From the cell containing the given text, extract its center point as [x, y] coordinate. 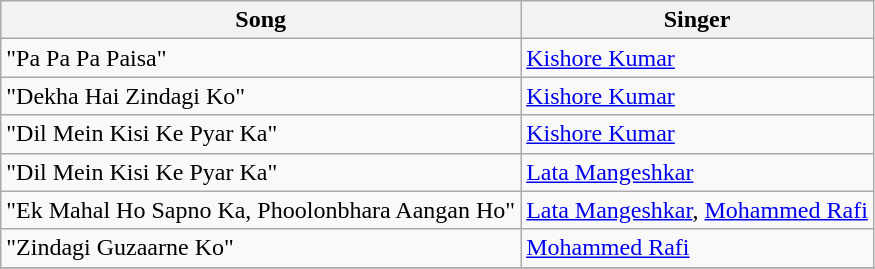
"Ek Mahal Ho Sapno Ka, Phoolonbhara Aangan Ho" [261, 210]
Singer [698, 20]
Song [261, 20]
Lata Mangeshkar [698, 172]
"Dekha Hai Zindagi Ko" [261, 96]
Mohammed Rafi [698, 248]
"Zindagi Guzaarne Ko" [261, 248]
"Pa Pa Pa Paisa" [261, 58]
Lata Mangeshkar, Mohammed Rafi [698, 210]
